Pinpoint the cell where the given text exists, returning its (X, Y) midpoint coordinate. 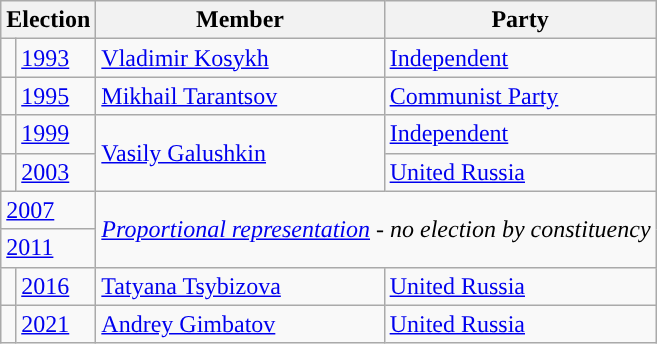
Party (520, 20)
1993 (56, 58)
1995 (56, 96)
2007 (48, 210)
Vladimir Kosykh (240, 58)
2016 (56, 286)
2003 (56, 172)
Proportional representation - no election by constituency (376, 229)
Mikhail Tarantsov (240, 96)
Member (240, 20)
2011 (48, 248)
Andrey Gimbatov (240, 324)
Tatyana Tsybizova (240, 286)
2021 (56, 324)
Communist Party (520, 96)
Election (48, 20)
1999 (56, 134)
Vasily Galushkin (240, 153)
